Search for the cell housing the specified text and yield its [X, Y] center coordinate. 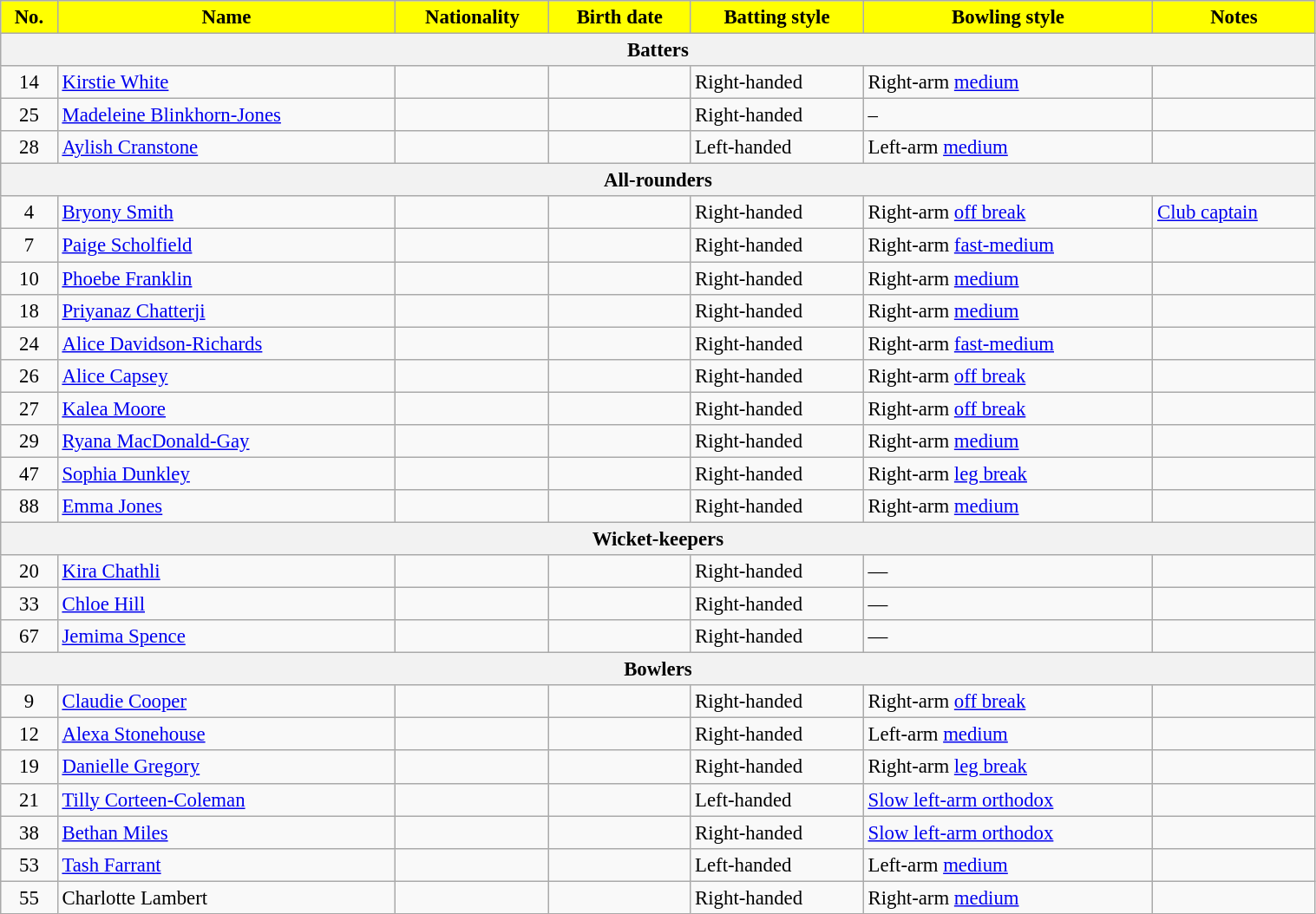
29 [29, 441]
18 [29, 310]
4 [29, 212]
28 [29, 147]
7 [29, 245]
Madeleine Blinkhorn-Jones [226, 115]
38 [29, 832]
Notes [1234, 17]
67 [29, 637]
26 [29, 375]
Bowlers [658, 669]
Charlotte Lambert [226, 898]
Bryony Smith [226, 212]
Chloe Hill [226, 604]
24 [29, 343]
All-rounders [658, 180]
Wicket-keepers [658, 539]
Danielle Gregory [226, 767]
Alexa Stonehouse [226, 734]
9 [29, 702]
No. [29, 17]
Batters [658, 50]
53 [29, 865]
20 [29, 571]
Nationality [472, 17]
Kalea Moore [226, 408]
47 [29, 473]
Priyanaz Chatterji [226, 310]
10 [29, 278]
Batting style [777, 17]
33 [29, 604]
Jemima Spence [226, 637]
Tilly Corteen-Coleman [226, 800]
Kira Chathli [226, 571]
Sophia Dunkley [226, 473]
Aylish Cranstone [226, 147]
Alice Davidson-Richards [226, 343]
Paige Scholfield [226, 245]
Kirstie White [226, 82]
14 [29, 82]
12 [29, 734]
Bowling style [1008, 17]
Tash Farrant [226, 865]
27 [29, 408]
88 [29, 506]
Phoebe Franklin [226, 278]
– [1008, 115]
Claudie Cooper [226, 702]
55 [29, 898]
Emma Jones [226, 506]
21 [29, 800]
Name [226, 17]
Alice Capsey [226, 375]
Ryana MacDonald-Gay [226, 441]
Club captain [1234, 212]
Bethan Miles [226, 832]
Birth date [619, 17]
25 [29, 115]
19 [29, 767]
